Capture the cell that displays the provided text and extract its (X, Y) central coordinate. 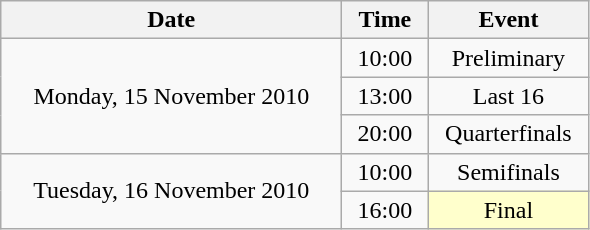
Quarterfinals (508, 134)
20:00 (385, 134)
Final (508, 210)
Tuesday, 16 November 2010 (172, 191)
Time (385, 20)
Semifinals (508, 172)
Preliminary (508, 58)
13:00 (385, 96)
16:00 (385, 210)
Monday, 15 November 2010 (172, 96)
Event (508, 20)
Date (172, 20)
Last 16 (508, 96)
